Capture the cell that displays the provided text and extract its (X, Y) central coordinate. 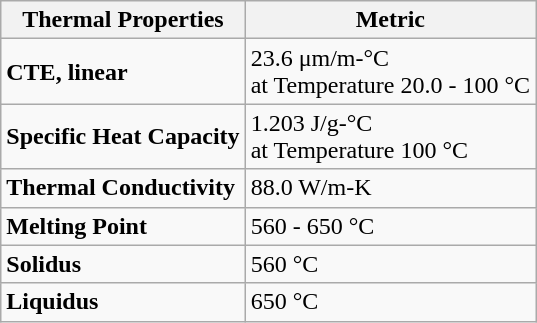
560 - 650 °C (390, 226)
CTE, linear (123, 72)
Solidus (123, 264)
1.203 J/g-°Cat Temperature 100 °C (390, 136)
Thermal Conductivity (123, 188)
560 °C (390, 264)
650 °C (390, 302)
23.6 μm/m-°Cat Temperature 20.0 - 100 °C (390, 72)
Thermal Properties (123, 20)
Liquidus (123, 302)
Metric (390, 20)
88.0 W/m-K (390, 188)
Specific Heat Capacity (123, 136)
Melting Point (123, 226)
